Detect which cell encompasses the target text, then output its [x, y] center coordinate. 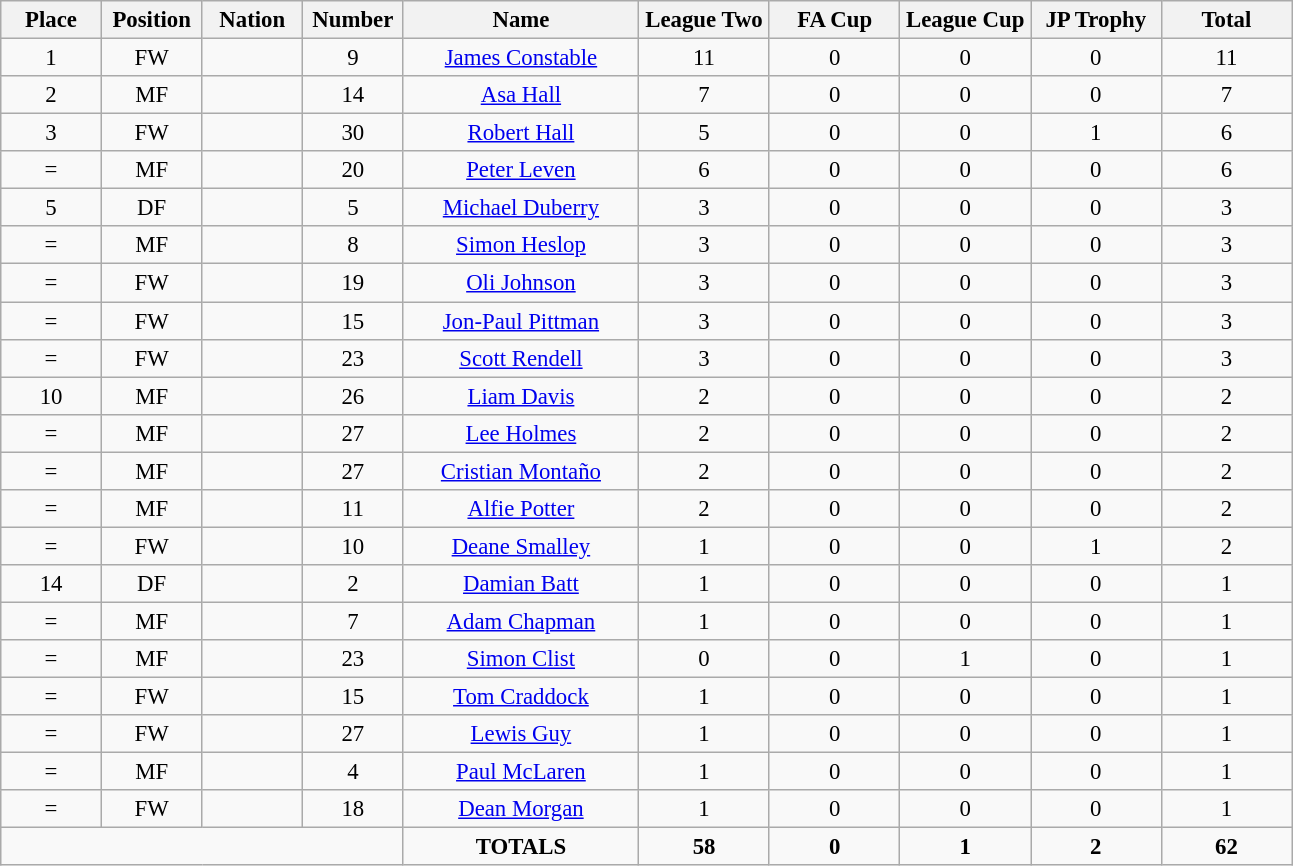
Name [521, 20]
62 [1226, 847]
Damian Batt [521, 584]
Simon Heslop [521, 245]
Place [52, 20]
Lee Holmes [521, 433]
Deane Smalley [521, 546]
Robert Hall [521, 133]
Liam Davis [521, 396]
26 [354, 396]
FA Cup [834, 20]
4 [354, 772]
30 [354, 133]
Scott Rendell [521, 358]
9 [354, 58]
Peter Leven [521, 170]
League Cup [966, 20]
James Constable [521, 58]
Lewis Guy [521, 734]
Simon Clist [521, 659]
Alfie Potter [521, 509]
19 [354, 283]
Cristian Montaño [521, 471]
58 [704, 847]
20 [354, 170]
Tom Craddock [521, 697]
League Two [704, 20]
Oli Johnson [521, 283]
TOTALS [521, 847]
Total [1226, 20]
Michael Duberry [521, 208]
JP Trophy [1096, 20]
Nation [252, 20]
Position [152, 20]
Paul McLaren [521, 772]
Number [354, 20]
18 [354, 809]
8 [354, 245]
Asa Hall [521, 95]
Dean Morgan [521, 809]
Jon-Paul Pittman [521, 321]
Adam Chapman [521, 621]
